Determine the [X, Y] coordinate at the center of the cell enclosing the given text.  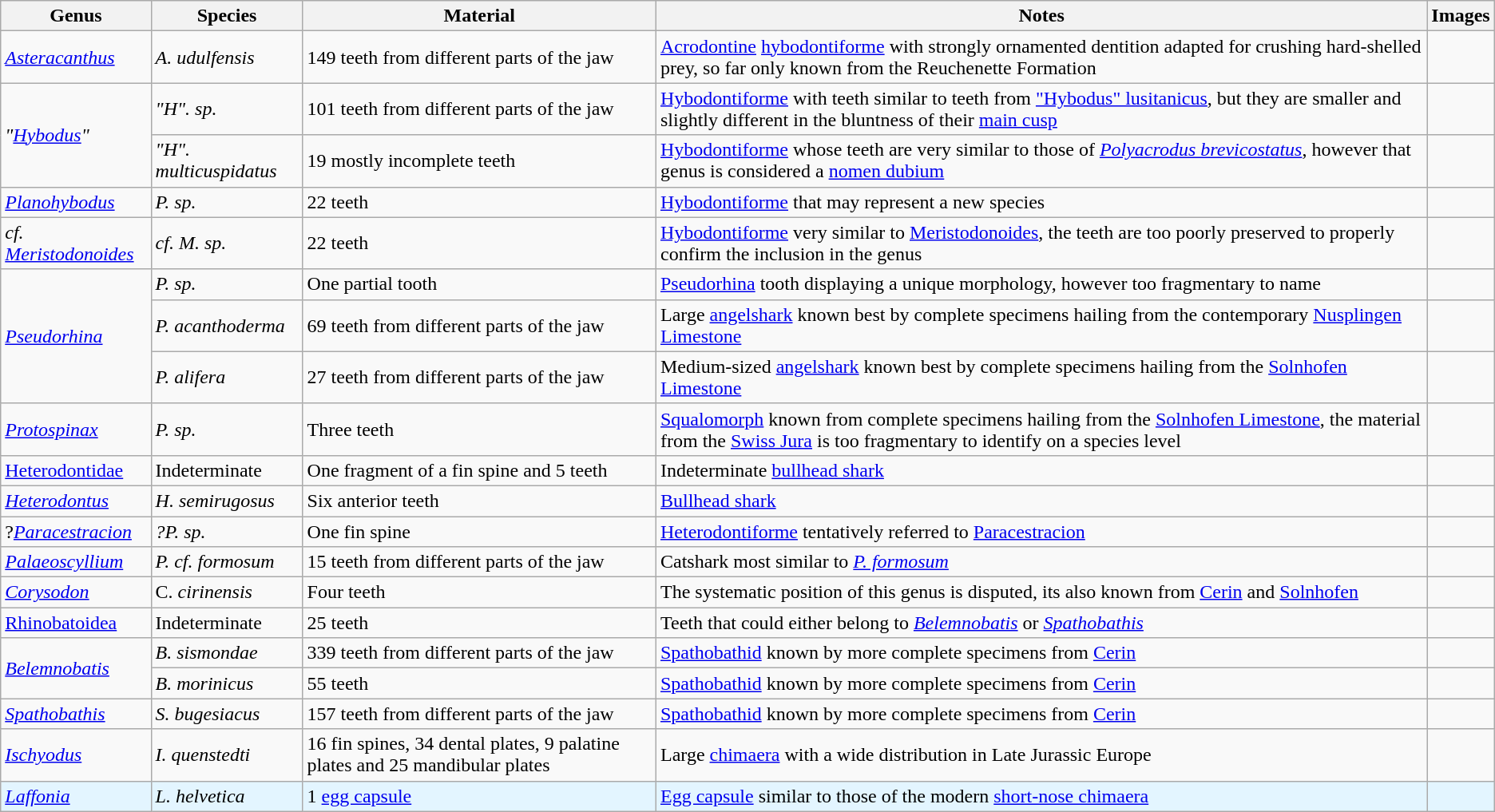
Heterodontidae [76, 470]
Six anterior teeth [479, 501]
I. quenstedti [227, 755]
S. bugesiacus [227, 714]
"H". sp. [227, 109]
Belemnobatis [76, 668]
55 teeth [479, 683]
Planohybodus [76, 202]
Notes [1041, 16]
Heterodontus [76, 501]
27 teeth from different parts of the jaw [479, 377]
Heterodontiforme tentatively referred to Paracestracion [1041, 531]
Species [227, 16]
Hybodontiforme whose teeth are very similar to those of Polyacrodus brevicostatus, however that genus is considered a nomen dubium [1041, 161]
Material [479, 16]
B. sismondae [227, 653]
The systematic position of this genus is disputed, its also known from Cerin and Solnhofen [1041, 592]
Pseudorhina [76, 336]
?P. sp. [227, 531]
15 teeth from different parts of the jaw [479, 562]
Four teeth [479, 592]
69 teeth from different parts of the jaw [479, 326]
101 teeth from different parts of the jaw [479, 109]
L. helvetica [227, 796]
Egg capsule similar to those of the modern short-nose chimaera [1041, 796]
Large angelshark known best by complete specimens hailing from the contemporary Nusplingen Limestone [1041, 326]
Laffonia [76, 796]
Pseudorhina tooth displaying a unique morphology, however too fragmentary to name [1041, 284]
Bullhead shark [1041, 501]
H. semirugosus [227, 501]
16 fin spines, 34 dental plates, 9 palatine plates and 25 mandibular plates [479, 755]
Hybodontiforme that may represent a new species [1041, 202]
Teeth that could either belong to Belemnobatis or Spathobathis [1041, 623]
25 teeth [479, 623]
P. acanthoderma [227, 326]
Rhinobatoidea [76, 623]
Images [1461, 16]
Large chimaera with a wide distribution in Late Jurassic Europe [1041, 755]
B. morinicus [227, 683]
Spathobathis [76, 714]
C. cirinensis [227, 592]
1 egg capsule [479, 796]
cf. Meristodonoides [76, 243]
Palaeoscyllium [76, 562]
Three teeth [479, 430]
"Hybodus" [76, 135]
Protospinax [76, 430]
339 teeth from different parts of the jaw [479, 653]
Asteracanthus [76, 57]
Indeterminate bullhead shark [1041, 470]
157 teeth from different parts of the jaw [479, 714]
Genus [76, 16]
"H". multicuspidatus [227, 161]
A. udulfensis [227, 57]
P. alifera [227, 377]
One fragment of a fin spine and 5 teeth [479, 470]
19 mostly incomplete teeth [479, 161]
149 teeth from different parts of the jaw [479, 57]
One fin spine [479, 531]
P. cf. formosum [227, 562]
One partial tooth [479, 284]
Hybodontiforme very similar to Meristodonoides, the teeth are too poorly preserved to properly confirm the inclusion in the genus [1041, 243]
Corysodon [76, 592]
?Paracestracion [76, 531]
cf. M. sp. [227, 243]
Medium-sized angelshark known best by complete specimens hailing from the Solnhofen Limestone [1041, 377]
Ischyodus [76, 755]
Catshark most similar to P. formosum [1041, 562]
